Locate the cell with the specified text and output its [x, y] center coordinate. 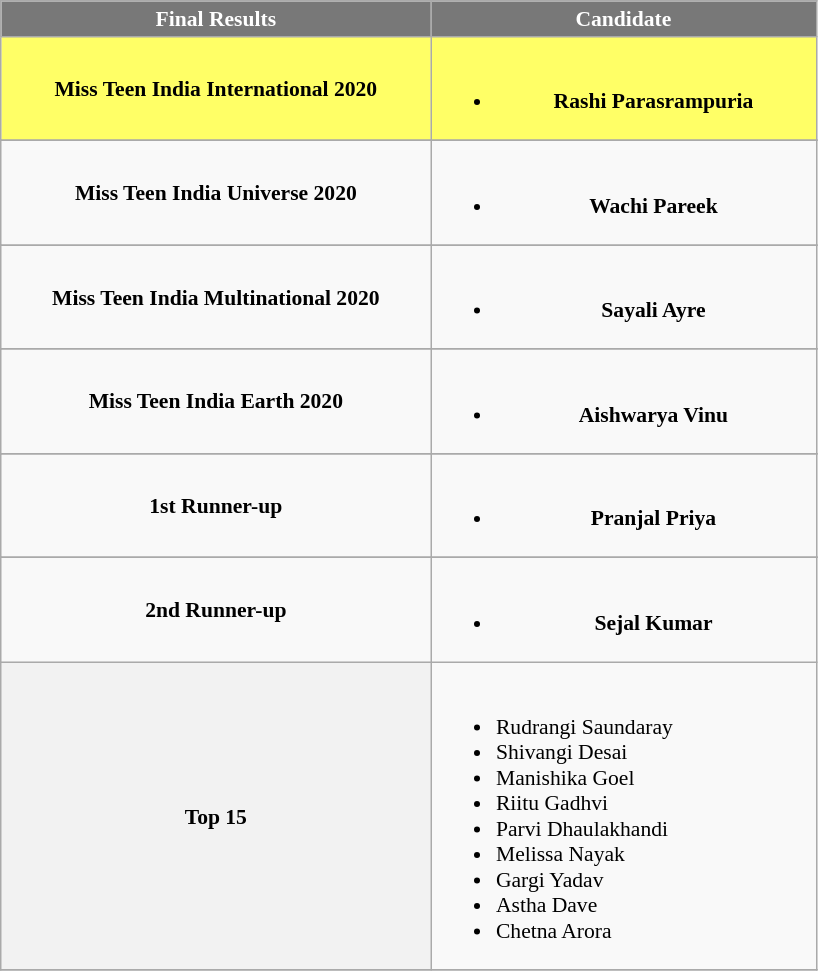
Rashi Parasrampuria [624, 89]
Miss Teen India Multinational 2020 [216, 297]
Final Results [216, 19]
Pranjal Priya [624, 506]
Aishwarya Vinu [624, 402]
Candidate [624, 19]
Miss Teen India Universe 2020 [216, 193]
Sayali Ayre [624, 297]
Wachi Pareek [624, 193]
Top 15 [216, 817]
Rudrangi SaundarayShivangi DesaiManishika GoelRiitu GadhviParvi DhaulakhandiMelissa NayakGargi YadavAstha DaveChetna Arora [624, 817]
Sejal Kumar [624, 610]
Miss Teen India International 2020 [216, 89]
Miss Teen India Earth 2020 [216, 402]
1st Runner-up [216, 506]
2nd Runner-up [216, 610]
